From the cell containing the given text, extract its center point as [X, Y] coordinate. 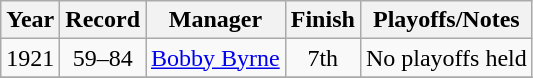
Year [30, 20]
1921 [30, 58]
Record [103, 20]
Finish [322, 20]
Playoffs/Notes [446, 20]
No playoffs held [446, 58]
59–84 [103, 58]
Bobby Byrne [216, 58]
Manager [216, 20]
7th [322, 58]
